Capture the cell that displays the provided text and extract its [x, y] central coordinate. 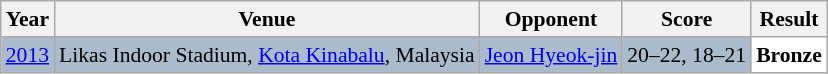
Bronze [789, 55]
Likas Indoor Stadium, Kota Kinabalu, Malaysia [267, 55]
Score [686, 19]
Result [789, 19]
20–22, 18–21 [686, 55]
2013 [28, 55]
Opponent [552, 19]
Venue [267, 19]
Jeon Hyeok-jin [552, 55]
Year [28, 19]
